Find where the given text appears and provide that cell's center as [X, Y] coordinate. 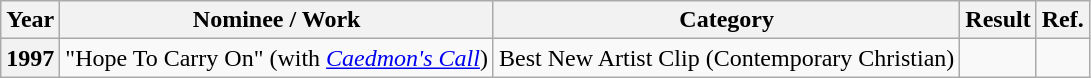
Result [998, 20]
1997 [30, 58]
Year [30, 20]
Nominee / Work [277, 20]
"Hope To Carry On" (with Caedmon's Call) [277, 58]
Ref. [1062, 20]
Best New Artist Clip (Contemporary Christian) [726, 58]
Category [726, 20]
